Capture the cell that displays the provided text and extract its [X, Y] central coordinate. 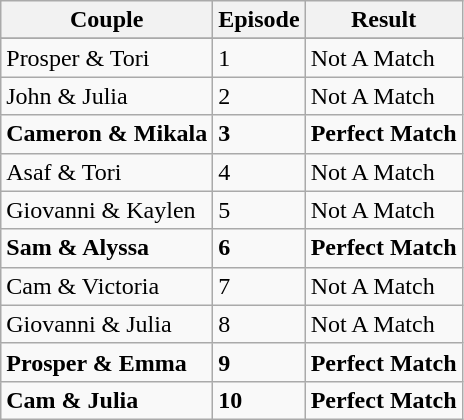
Giovanni & Julia [107, 324]
6 [259, 248]
Sam & Alyssa [107, 248]
9 [259, 362]
4 [259, 172]
John & Julia [107, 96]
Prosper & Emma [107, 362]
3 [259, 134]
Cam & Victoria [107, 286]
Result [384, 20]
2 [259, 96]
Cameron & Mikala [107, 134]
8 [259, 324]
Episode [259, 20]
Cam & Julia [107, 400]
1 [259, 58]
7 [259, 286]
Prosper & Tori [107, 58]
Giovanni & Kaylen [107, 210]
Asaf & Tori [107, 172]
10 [259, 400]
5 [259, 210]
Couple [107, 20]
